Output the [X, Y] coordinate of the center of the cell containing the given text.  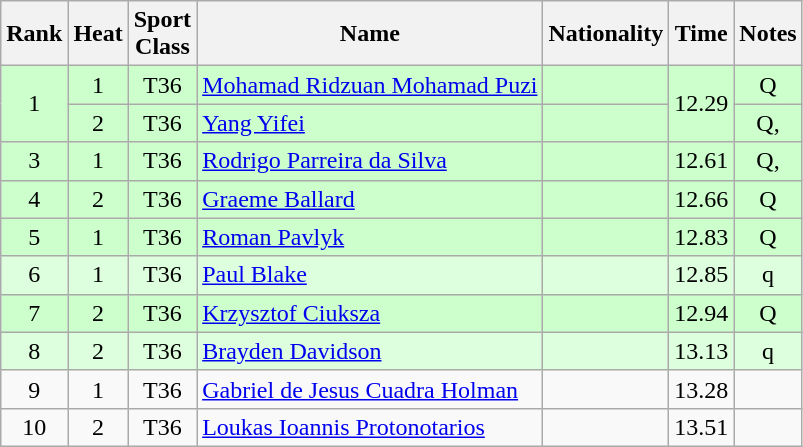
10 [34, 427]
5 [34, 237]
Brayden Davidson [370, 351]
Rodrigo Parreira da Silva [370, 161]
9 [34, 389]
Rank [34, 34]
12.66 [702, 199]
Time [702, 34]
4 [34, 199]
Mohamad Ridzuan Mohamad Puzi [370, 85]
Gabriel de Jesus Cuadra Holman [370, 389]
13.28 [702, 389]
Graeme Ballard [370, 199]
6 [34, 275]
12.83 [702, 237]
Notes [768, 34]
13.13 [702, 351]
3 [34, 161]
Nationality [606, 34]
8 [34, 351]
7 [34, 313]
Name [370, 34]
Loukas Ioannis Protonotarios [370, 427]
Yang Yifei [370, 123]
Paul Blake [370, 275]
12.29 [702, 104]
SportClass [162, 34]
12.61 [702, 161]
Roman Pavlyk [370, 237]
Heat [98, 34]
Krzysztof Ciuksza [370, 313]
13.51 [702, 427]
12.85 [702, 275]
12.94 [702, 313]
